Return [X, Y] of the center of cell containing provided text 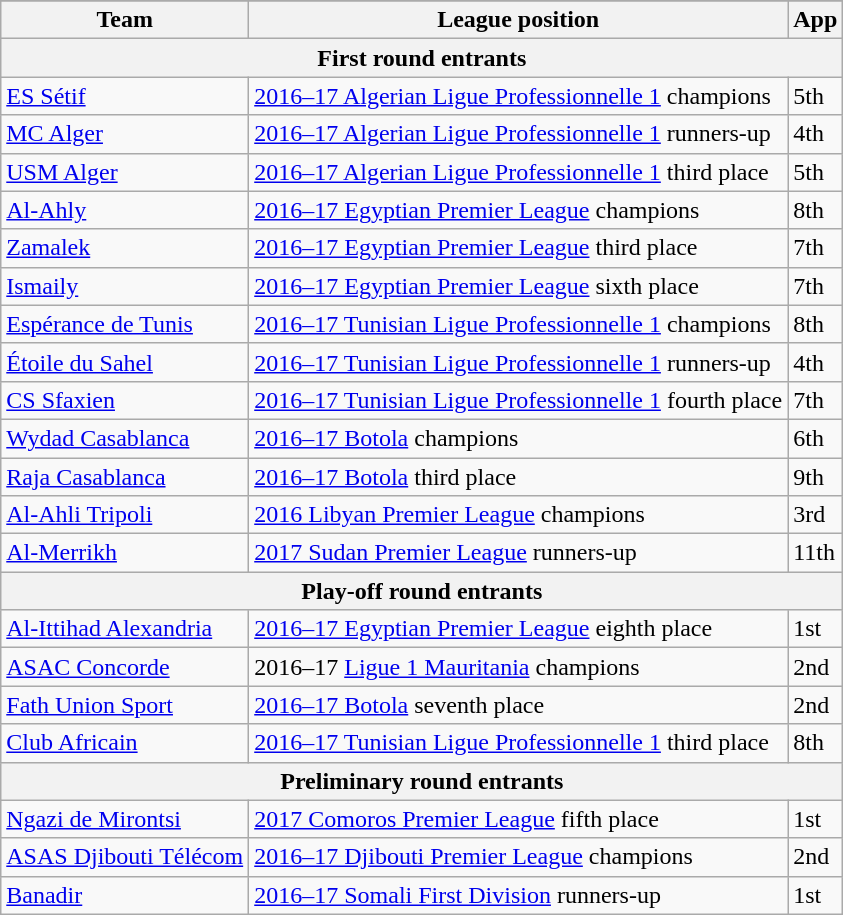
Al-Merrikh [125, 553]
2016–17 Egyptian Premier League champions [518, 210]
Preliminary round entrants [422, 781]
Al-Ittihad Alexandria [125, 629]
2016–17 Botola seventh place [518, 705]
Ngazi de Mirontsi [125, 819]
MC Alger [125, 134]
2016–17 Tunisian Ligue Professionnelle 1 third place [518, 743]
Club Africain [125, 743]
Raja Casablanca [125, 477]
2017 Comoros Premier League fifth place [518, 819]
2016 Libyan Premier League champions [518, 515]
Étoile du Sahel [125, 362]
ASAS Djibouti Télécom [125, 857]
2016–17 Djibouti Premier League champions [518, 857]
2016–17 Botola third place [518, 477]
Espérance de Tunis [125, 324]
2016–17 Somali First Division runners-up [518, 895]
ES Sétif [125, 96]
CS Sfaxien [125, 400]
Wydad Casablanca [125, 438]
USM Alger [125, 172]
2016–17 Algerian Ligue Professionnelle 1 champions [518, 96]
2016–17 Ligue 1 Mauritania champions [518, 667]
11th [816, 553]
Al-Ahli Tripoli [125, 515]
2016–17 Algerian Ligue Professionnelle 1 runners-up [518, 134]
2016–17 Algerian Ligue Professionnelle 1 third place [518, 172]
2016–17 Tunisian Ligue Professionnelle 1 fourth place [518, 400]
2017 Sudan Premier League runners-up [518, 553]
League position [518, 20]
2016–17 Egyptian Premier League sixth place [518, 286]
2016–17 Botola champions [518, 438]
6th [816, 438]
Ismaily [125, 286]
Fath Union Sport [125, 705]
Team [125, 20]
3rd [816, 515]
First round entrants [422, 58]
2016–17 Egyptian Premier League eighth place [518, 629]
Al-Ahly [125, 210]
2016–17 Tunisian Ligue Professionnelle 1 runners-up [518, 362]
9th [816, 477]
Play-off round entrants [422, 591]
ASAC Concorde [125, 667]
Zamalek [125, 248]
Banadir [125, 895]
App [816, 20]
2016–17 Egyptian Premier League third place [518, 248]
2016–17 Tunisian Ligue Professionnelle 1 champions [518, 324]
